Detect which cell encompasses the target text, then output its (x, y) center coordinate. 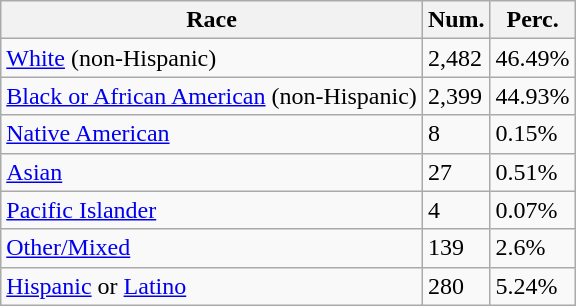
Black or African American (non-Hispanic) (212, 96)
2,399 (456, 96)
Pacific Islander (212, 210)
27 (456, 172)
Race (212, 20)
2.6% (532, 248)
280 (456, 286)
Hispanic or Latino (212, 286)
139 (456, 248)
4 (456, 210)
Perc. (532, 20)
White (non-Hispanic) (212, 58)
2,482 (456, 58)
Native American (212, 134)
Asian (212, 172)
5.24% (532, 286)
44.93% (532, 96)
0.51% (532, 172)
46.49% (532, 58)
Num. (456, 20)
0.07% (532, 210)
Other/Mixed (212, 248)
8 (456, 134)
0.15% (532, 134)
